Return (X, Y) of the center of cell containing provided text 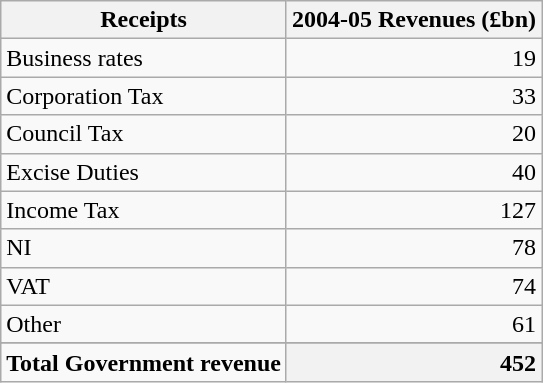
2004-05 Revenues (£bn) (414, 20)
40 (414, 172)
Other (144, 324)
Business rates (144, 58)
452 (414, 362)
74 (414, 286)
Total Government revenue (144, 362)
Income Tax (144, 210)
Receipts (144, 20)
19 (414, 58)
Council Tax (144, 134)
Corporation Tax (144, 96)
127 (414, 210)
78 (414, 248)
33 (414, 96)
61 (414, 324)
VAT (144, 286)
NI (144, 248)
Excise Duties (144, 172)
20 (414, 134)
